Output the [x, y] coordinate of the center of the cell containing the given text.  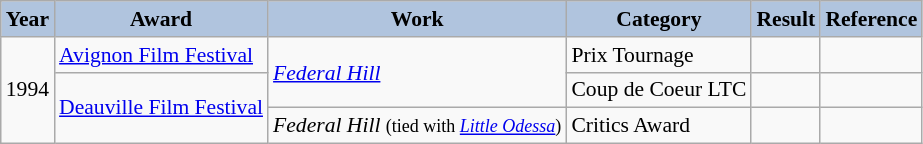
Coup de Coeur LTC [658, 90]
Year [28, 19]
Federal Hill (tied with Little Odessa) [417, 126]
Avignon Film Festival [161, 55]
Work [417, 19]
Prix Tournage [658, 55]
Critics Award [658, 126]
1994 [28, 90]
Award [161, 19]
Category [658, 19]
Result [786, 19]
Deauville Film Festival [161, 108]
Reference [871, 19]
Federal Hill [417, 72]
